For the text-containing cell, return its midpoint in (X, Y) coordinate format. 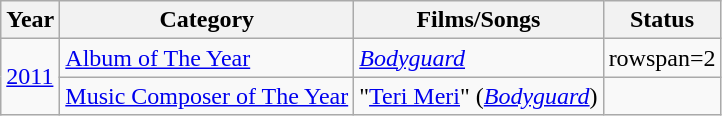
"Teri Meri" (Bodyguard) (478, 96)
Music Composer of The Year (207, 96)
2011 (30, 77)
rowspan=2 (662, 58)
Album of The Year (207, 58)
Status (662, 20)
Year (30, 20)
Films/Songs (478, 20)
Category (207, 20)
Bodyguard (478, 58)
